Provide the (x, y) coordinate of the cell's center where the given text is located.  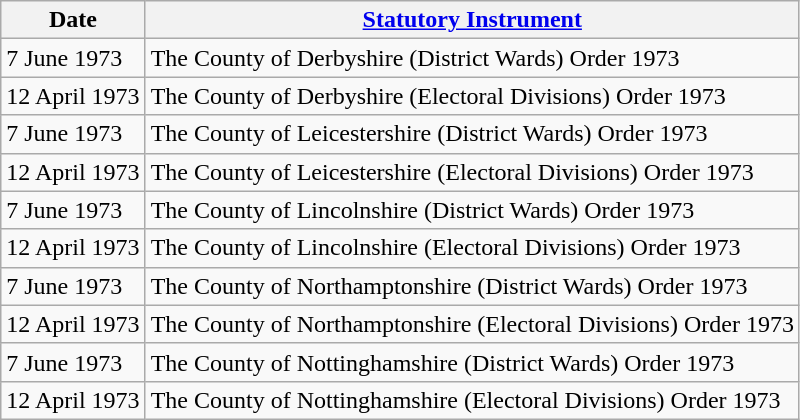
The County of Northamptonshire (District Wards) Order 1973 (472, 286)
The County of Nottinghamshire (Electoral Divisions) Order 1973 (472, 400)
The County of Derbyshire (District Wards) Order 1973 (472, 58)
The County of Lincolnshire (District Wards) Order 1973 (472, 210)
Statutory Instrument (472, 20)
The County of Nottinghamshire (District Wards) Order 1973 (472, 362)
The County of Northamptonshire (Electoral Divisions) Order 1973 (472, 324)
The County of Leicestershire (District Wards) Order 1973 (472, 134)
The County of Lincolnshire (Electoral Divisions) Order 1973 (472, 248)
Date (73, 20)
The County of Leicestershire (Electoral Divisions) Order 1973 (472, 172)
The County of Derbyshire (Electoral Divisions) Order 1973 (472, 96)
